Identify which cell holds the provided text, then report its [x, y] central coordinate. 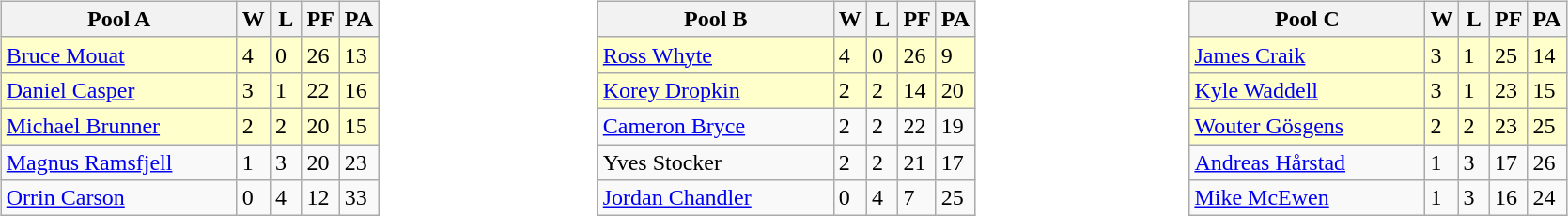
7 [917, 198]
Jordan Chandler [716, 198]
21 [917, 162]
Wouter Gösgens [1308, 126]
12 [320, 198]
Pool C [1308, 19]
13 [359, 54]
Orrin Carson [118, 198]
Korey Dropkin [716, 90]
Michael Brunner [118, 126]
Andreas Hårstad [1308, 162]
James Craik [1308, 54]
24 [1546, 198]
Mike McEwen [1308, 198]
Pool B [716, 19]
Daniel Casper [118, 90]
Bruce Mouat [118, 54]
9 [955, 54]
Cameron Bryce [716, 126]
33 [359, 198]
Yves Stocker [716, 162]
Kyle Waddell [1308, 90]
Pool A [118, 19]
Ross Whyte [716, 54]
19 [955, 126]
Magnus Ramsfjell [118, 162]
